Search for the cell housing the specified text and yield its [x, y] center coordinate. 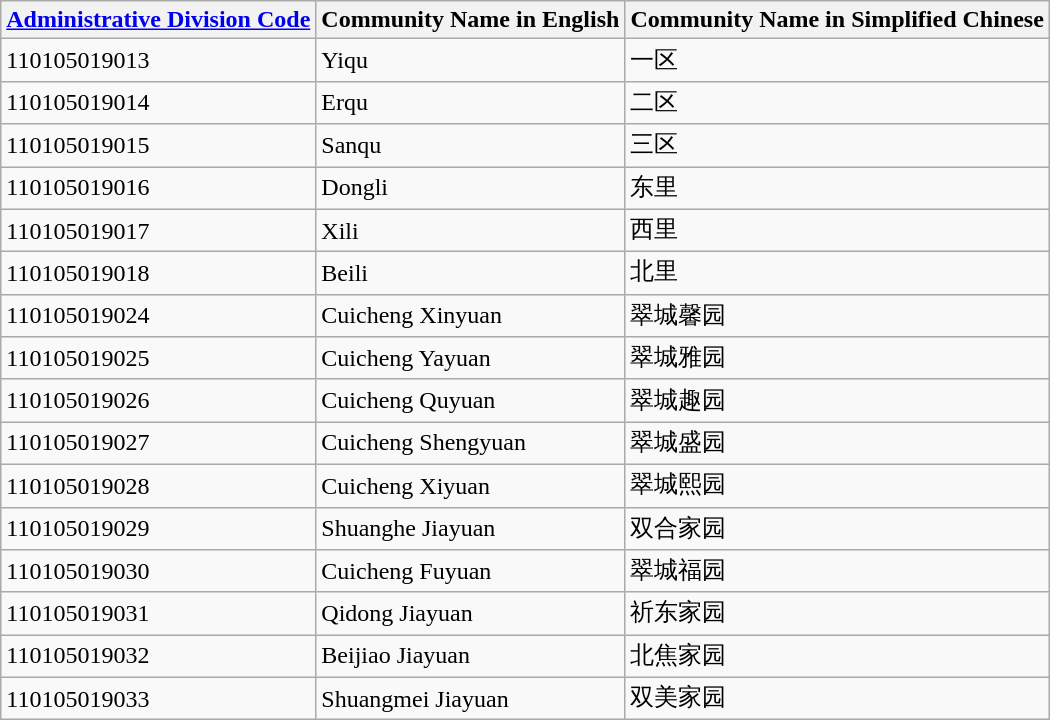
Community Name in English [470, 20]
110105019029 [158, 528]
祈东家园 [837, 614]
Shuangmei Jiayuan [470, 698]
Cuicheng Quyuan [470, 400]
Cuicheng Xinyuan [470, 316]
110105019024 [158, 316]
翠城馨园 [837, 316]
110105019014 [158, 102]
110105019033 [158, 698]
西里 [837, 230]
Erqu [470, 102]
北焦家园 [837, 656]
Cuicheng Yayuan [470, 358]
110105019016 [158, 188]
东里 [837, 188]
Shuanghe Jiayuan [470, 528]
翠城熙园 [837, 486]
Yiqu [470, 60]
Cuicheng Fuyuan [470, 572]
双合家园 [837, 528]
翠城雅园 [837, 358]
110105019018 [158, 274]
Administrative Division Code [158, 20]
翠城福园 [837, 572]
110105019031 [158, 614]
翠城趣园 [837, 400]
Beili [470, 274]
Cuicheng Xiyuan [470, 486]
Qidong Jiayuan [470, 614]
Community Name in Simplified Chinese [837, 20]
110105019028 [158, 486]
110105019030 [158, 572]
110105019026 [158, 400]
翠城盛园 [837, 444]
110105019015 [158, 146]
110105019032 [158, 656]
Cuicheng Shengyuan [470, 444]
110105019027 [158, 444]
110105019017 [158, 230]
二区 [837, 102]
一区 [837, 60]
Beijiao Jiayuan [470, 656]
Xili [470, 230]
三区 [837, 146]
Sanqu [470, 146]
110105019013 [158, 60]
110105019025 [158, 358]
Dongli [470, 188]
双美家园 [837, 698]
北里 [837, 274]
